Capture the cell that displays the provided text and extract its [x, y] central coordinate. 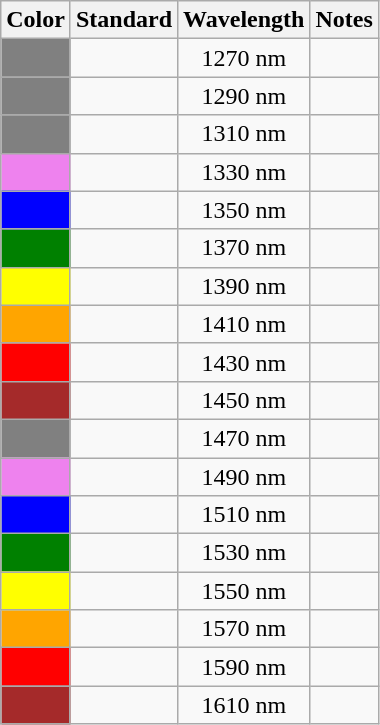
Color [36, 20]
1330 nm [244, 172]
1470 nm [244, 438]
1490 nm [244, 477]
1570 nm [244, 629]
1350 nm [244, 210]
1430 nm [244, 362]
1450 nm [244, 400]
1510 nm [244, 515]
1530 nm [244, 553]
1370 nm [244, 248]
1410 nm [244, 324]
1310 nm [244, 134]
1390 nm [244, 286]
1610 nm [244, 705]
1550 nm [244, 591]
Notes [344, 20]
Standard [124, 20]
1290 nm [244, 96]
1590 nm [244, 667]
Wavelength [244, 20]
1270 nm [244, 58]
